Return the [X, Y] coordinate for the center point of the cell that contains the specified text.  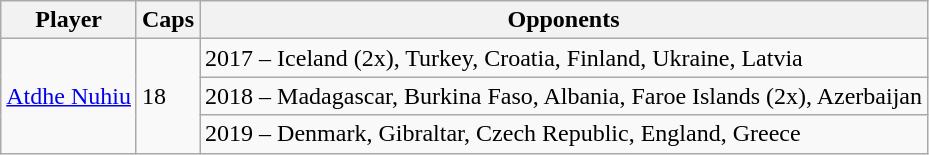
Caps [168, 20]
18 [168, 96]
Player [69, 20]
Atdhe Nuhiu [69, 96]
2019 – Denmark, Gibraltar, Czech Republic, England, Greece [564, 134]
Opponents [564, 20]
2018 – Madagascar, Burkina Faso, Albania, Faroe Islands (2x), Azerbaijan [564, 96]
2017 – Iceland (2x), Turkey, Croatia, Finland, Ukraine, Latvia [564, 58]
